Capture the cell that displays the provided text and extract its [X, Y] central coordinate. 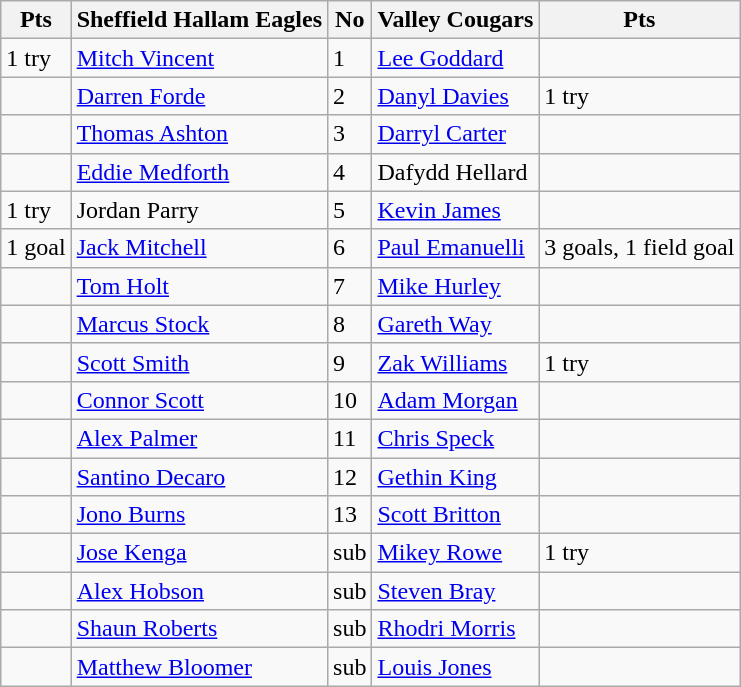
Adam Morgan [456, 400]
Rhodri Morris [456, 629]
Eddie Medforth [199, 172]
Alex Palmer [199, 438]
Kevin James [456, 210]
Scott Smith [199, 362]
Paul Emanuelli [456, 248]
Tom Holt [199, 286]
Steven Bray [456, 591]
Jose Kenga [199, 553]
Darren Forde [199, 96]
Mike Hurley [456, 286]
Scott Britton [456, 515]
Valley Cougars [456, 20]
6 [350, 248]
1 [350, 58]
3 goals, 1 field goal [640, 248]
Thomas Ashton [199, 134]
Santino Decaro [199, 477]
Jack Mitchell [199, 248]
1 goal [36, 248]
Mitch Vincent [199, 58]
9 [350, 362]
Matthew Bloomer [199, 667]
Dafydd Hellard [456, 172]
13 [350, 515]
Mikey Rowe [456, 553]
7 [350, 286]
Danyl Davies [456, 96]
2 [350, 96]
Louis Jones [456, 667]
4 [350, 172]
5 [350, 210]
Gethin King [456, 477]
8 [350, 324]
Jono Burns [199, 515]
Sheffield Hallam Eagles [199, 20]
Connor Scott [199, 400]
No [350, 20]
Chris Speck [456, 438]
Marcus Stock [199, 324]
Jordan Parry [199, 210]
Gareth Way [456, 324]
10 [350, 400]
Darryl Carter [456, 134]
Lee Goddard [456, 58]
12 [350, 477]
Shaun Roberts [199, 629]
11 [350, 438]
Alex Hobson [199, 591]
3 [350, 134]
Zak Williams [456, 362]
